Output the (x, y) coordinate of the center of the cell containing the given text.  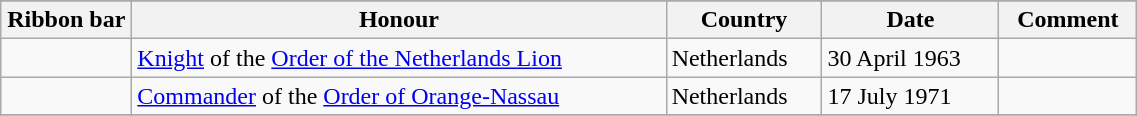
Date (910, 20)
Commander of the Order of Orange-Nassau (399, 96)
17 July 1971 (910, 96)
Knight of the Order of the Netherlands Lion (399, 58)
Honour (399, 20)
Country (744, 20)
Comment (1068, 20)
Ribbon bar (66, 20)
30 April 1963 (910, 58)
